Extract the [X, Y] coordinate from the center of the cell holding the provided text.  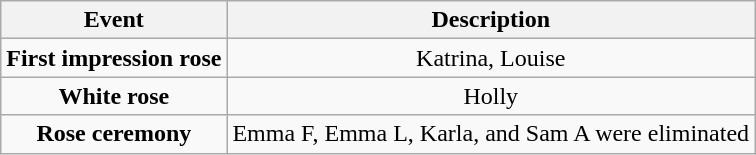
Holly [491, 96]
Katrina, Louise [491, 58]
Description [491, 20]
Event [114, 20]
Rose ceremony [114, 134]
Emma F, Emma L, Karla, and Sam A were eliminated [491, 134]
First impression rose [114, 58]
White rose [114, 96]
